Return the (X, Y) coordinate for the center point of the cell that contains the specified text.  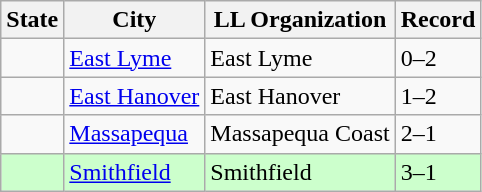
1–2 (438, 96)
Massapequa (134, 134)
2–1 (438, 134)
0–2 (438, 58)
3–1 (438, 172)
State (32, 20)
Massapequa Coast (300, 134)
Record (438, 20)
City (134, 20)
LL Organization (300, 20)
